For the text-containing cell, return its midpoint in [x, y] coordinate format. 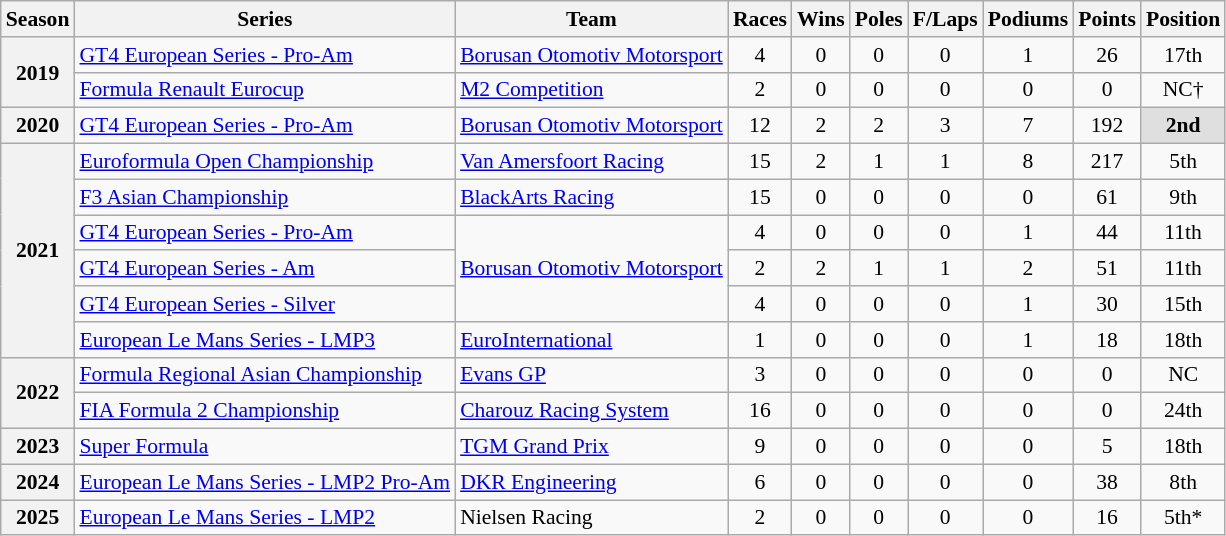
51 [1107, 269]
European Le Mans Series - LMP2 [264, 518]
5th [1183, 162]
Euroformula Open Championship [264, 162]
9th [1183, 197]
European Le Mans Series - LMP3 [264, 340]
2025 [38, 518]
Formula Renault Eurocup [264, 90]
Evans GP [592, 375]
FIA Formula 2 Championship [264, 411]
12 [760, 126]
Poles [879, 19]
Races [760, 19]
BlackArts Racing [592, 197]
Series [264, 19]
2021 [38, 251]
2022 [38, 392]
38 [1107, 482]
Position [1183, 19]
2023 [38, 447]
NC [1183, 375]
7 [1028, 126]
2024 [38, 482]
6 [760, 482]
2nd [1183, 126]
Season [38, 19]
8th [1183, 482]
26 [1107, 55]
EuroInternational [592, 340]
2019 [38, 72]
24th [1183, 411]
GT4 European Series - Am [264, 269]
NC† [1183, 90]
18 [1107, 340]
Nielsen Racing [592, 518]
Charouz Racing System [592, 411]
17th [1183, 55]
5th* [1183, 518]
M2 Competition [592, 90]
2020 [38, 126]
Wins [821, 19]
Formula Regional Asian Championship [264, 375]
30 [1107, 304]
Super Formula [264, 447]
Points [1107, 19]
F3 Asian Championship [264, 197]
9 [760, 447]
TGM Grand Prix [592, 447]
61 [1107, 197]
DKR Engineering [592, 482]
8 [1028, 162]
15th [1183, 304]
Team [592, 19]
GT4 European Series - Silver [264, 304]
Van Amersfoort Racing [592, 162]
European Le Mans Series - LMP2 Pro-Am [264, 482]
5 [1107, 447]
192 [1107, 126]
44 [1107, 233]
Podiums [1028, 19]
F/Laps [946, 19]
217 [1107, 162]
